For the text-containing cell, return its midpoint in (X, Y) coordinate format. 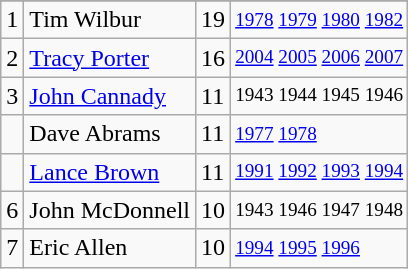
John Cannady (110, 96)
7 (12, 248)
3 (12, 96)
Lance Brown (110, 172)
1943 1946 1947 1948 (320, 210)
John McDonnell (110, 210)
19 (214, 20)
2 (12, 58)
Eric Allen (110, 248)
16 (214, 58)
1943 1944 1945 1946 (320, 96)
1991 1992 1993 1994 (320, 172)
1994 1995 1996 (320, 248)
1 (12, 20)
Dave Abrams (110, 134)
Tim Wilbur (110, 20)
Tracy Porter (110, 58)
2004 2005 2006 2007 (320, 58)
6 (12, 210)
1978 1979 1980 1982 (320, 20)
1977 1978 (320, 134)
